Pinpoint the cell where the given text exists, returning its [x, y] midpoint coordinate. 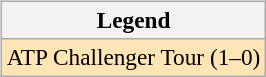
Legend [133, 20]
ATP Challenger Tour (1–0) [133, 57]
